Determine the [x, y] coordinate at the center of the cell enclosing the given text.  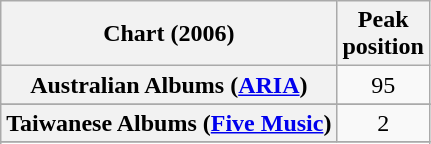
Peak position [383, 34]
95 [383, 85]
Chart (2006) [169, 34]
2 [383, 123]
Taiwanese Albums (Five Music) [169, 123]
Australian Albums (ARIA) [169, 85]
